From the cell containing the given text, extract its center point as [x, y] coordinate. 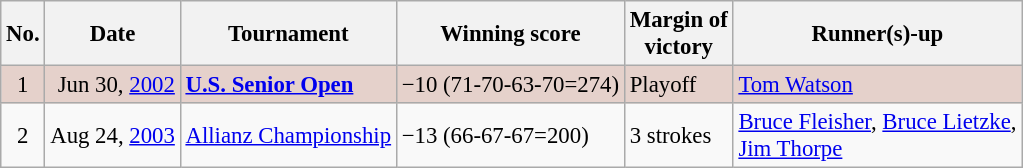
1 [23, 85]
Runner(s)-up [878, 34]
No. [23, 34]
Jun 30, 2002 [112, 85]
−10 (71-70-63-70=274) [510, 85]
Bruce Fleisher, Bruce Lietzke, Jim Thorpe [878, 136]
Date [112, 34]
Playoff [678, 85]
Aug 24, 2003 [112, 136]
2 [23, 136]
Tournament [288, 34]
Margin ofvictory [678, 34]
Tom Watson [878, 85]
−13 (66-67-67=200) [510, 136]
Winning score [510, 34]
3 strokes [678, 136]
U.S. Senior Open [288, 85]
Allianz Championship [288, 136]
